Capture the cell that displays the provided text and extract its [X, Y] central coordinate. 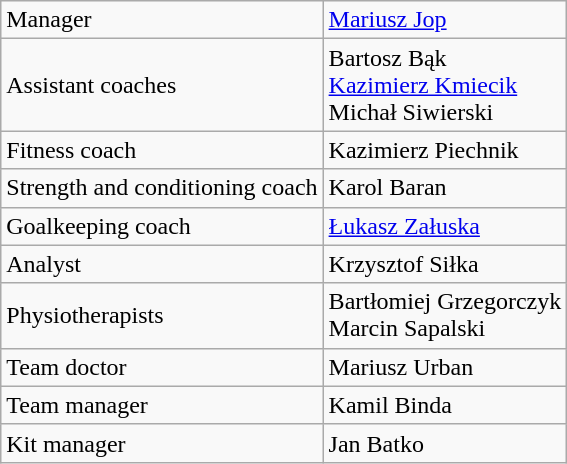
Kamil Binda [445, 405]
Krzysztof Siłka [445, 264]
Team manager [162, 405]
Bartłomiej Grzegorczyk Marcin Sapalski [445, 316]
Manager [162, 20]
Kit manager [162, 443]
Bartosz Bąk Kazimierz Kmiecik Michał Siwierski [445, 85]
Karol Baran [445, 188]
Jan Batko [445, 443]
Mariusz Urban [445, 367]
Analyst [162, 264]
Mariusz Jop [445, 20]
Assistant coaches [162, 85]
Kazimierz Piechnik [445, 150]
Physiotherapists [162, 316]
Strength and conditioning coach [162, 188]
Goalkeeping coach [162, 226]
Team doctor [162, 367]
Łukasz Załuska [445, 226]
Fitness coach [162, 150]
